From the cell containing the given text, extract its center point as [X, Y] coordinate. 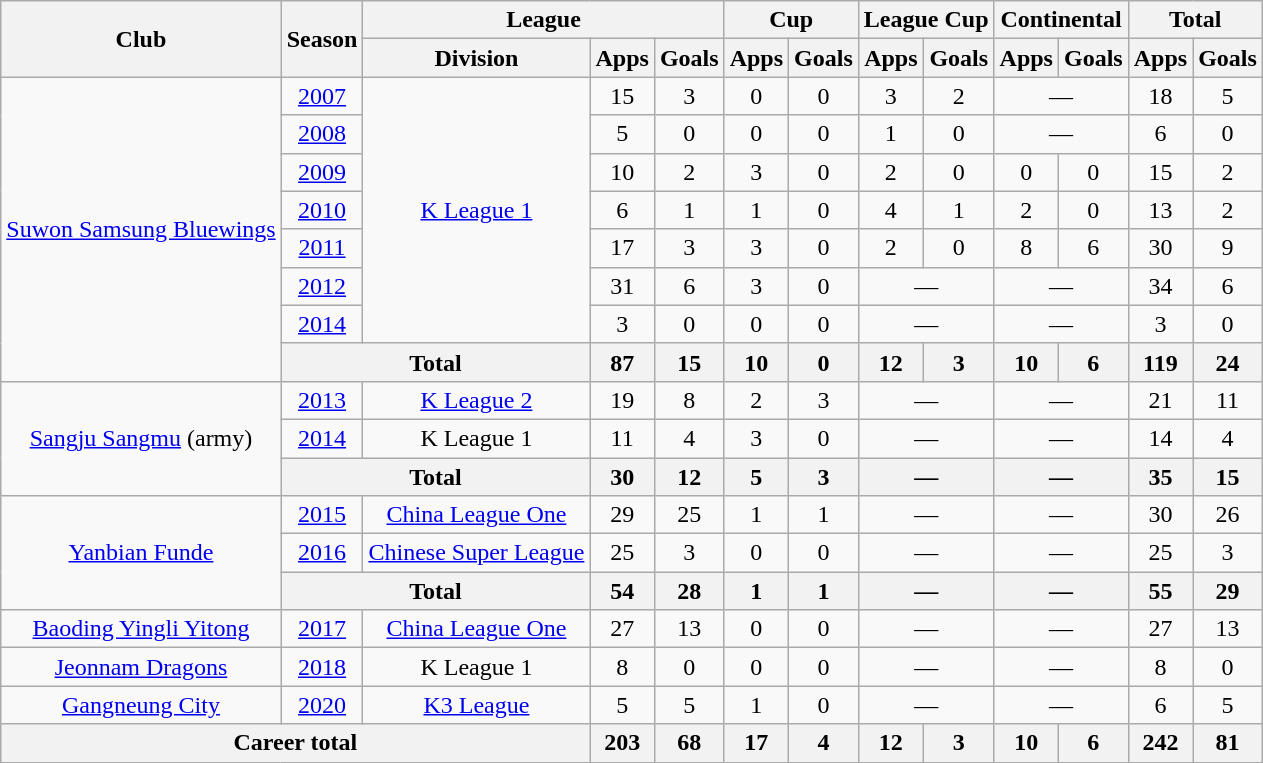
119 [1160, 362]
Club [141, 39]
35 [1160, 477]
Continental [1061, 20]
Sangju Sangmu (army) [141, 438]
Chinese Super League [476, 553]
League [544, 20]
2011 [322, 248]
31 [622, 286]
2012 [322, 286]
2017 [322, 629]
24 [1228, 362]
Season [322, 39]
League Cup [926, 20]
242 [1160, 743]
18 [1160, 96]
9 [1228, 248]
2010 [322, 210]
Division [476, 58]
55 [1160, 591]
Gangneung City [141, 705]
2007 [322, 96]
2008 [322, 134]
Suwon Samsung Bluewings [141, 229]
Baoding Yingli Yitong [141, 629]
2009 [322, 172]
2020 [322, 705]
2015 [322, 515]
26 [1228, 515]
54 [622, 591]
K3 League [476, 705]
21 [1160, 400]
81 [1228, 743]
87 [622, 362]
2013 [322, 400]
34 [1160, 286]
2018 [322, 667]
14 [1160, 438]
Yanbian Funde [141, 553]
Cup [791, 20]
Career total [296, 743]
203 [622, 743]
K League 2 [476, 400]
Jeonnam Dragons [141, 667]
2016 [322, 553]
28 [689, 591]
19 [622, 400]
68 [689, 743]
